Pinpoint the cell where the given text exists, returning its (x, y) midpoint coordinate. 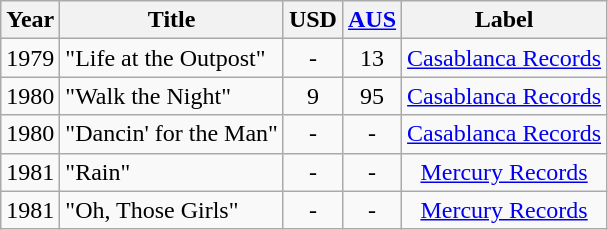
"Dancin' for the Man" (172, 134)
"Oh, Those Girls" (172, 210)
AUS (372, 20)
"Rain" (172, 172)
9 (312, 96)
"Life at the Outpost" (172, 58)
Title (172, 20)
USD (312, 20)
13 (372, 58)
Year (30, 20)
Label (504, 20)
95 (372, 96)
1979 (30, 58)
"Walk the Night" (172, 96)
